Return (X, Y) of the center of cell containing provided text 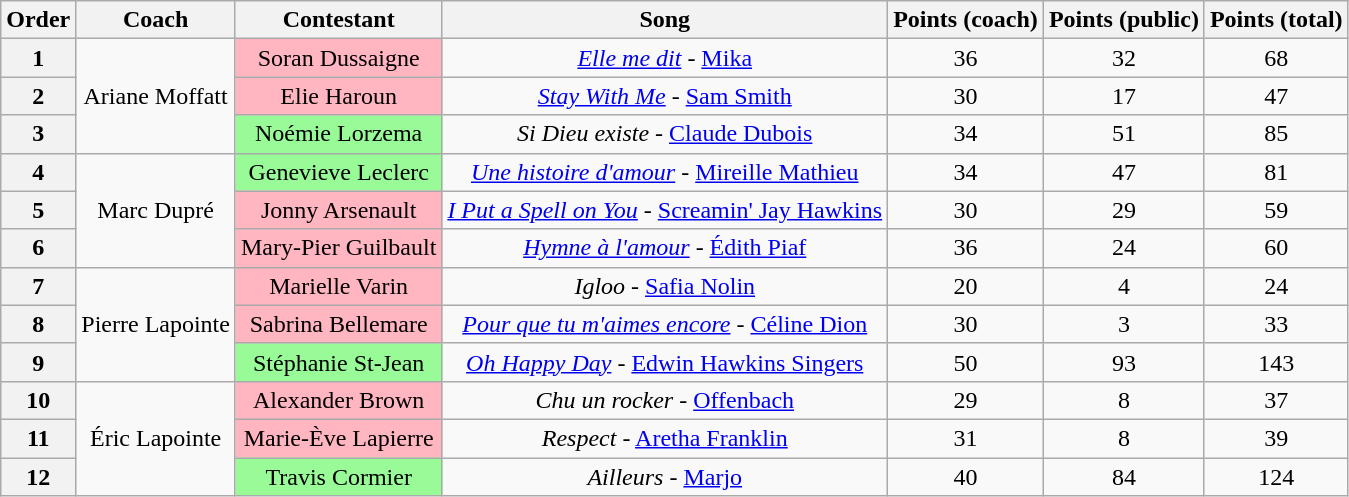
143 (1276, 362)
Marielle Varin (338, 286)
Marie-Ève Lapierre (338, 438)
Jonny Arsenault (338, 210)
60 (1276, 248)
31 (966, 438)
Soran Dussaigne (338, 58)
93 (1124, 362)
7 (38, 286)
Sabrina Bellemare (338, 324)
Hymne à l'amour - Édith Piaf (665, 248)
Respect - Aretha Franklin (665, 438)
85 (1276, 134)
Points (public) (1124, 20)
Points (total) (1276, 20)
Pierre Lapointe (156, 324)
Stay With Me - Sam Smith (665, 96)
Contestant (338, 20)
Travis Cormier (338, 477)
1 (38, 58)
11 (38, 438)
Chu un rocker - Offenbach (665, 400)
Une histoire d'amour - Mireille Mathieu (665, 172)
20 (966, 286)
Order (38, 20)
I Put a Spell on You - Screamin' Jay Hawkins (665, 210)
Ailleurs - Marjo (665, 477)
5 (38, 210)
Noémie Lorzema (338, 134)
Elie Haroun (338, 96)
39 (1276, 438)
Mary-Pier Guilbault (338, 248)
Marc Dupré (156, 210)
51 (1124, 134)
59 (1276, 210)
Points (coach) (966, 20)
12 (38, 477)
Stéphanie St-Jean (338, 362)
84 (1124, 477)
17 (1124, 96)
2 (38, 96)
Elle me dit - Mika (665, 58)
Alexander Brown (338, 400)
Ariane Moffatt (156, 96)
50 (966, 362)
40 (966, 477)
Song (665, 20)
124 (1276, 477)
Si Dieu existe - Claude Dubois (665, 134)
10 (38, 400)
Pour que tu m'aimes encore - Céline Dion (665, 324)
Oh Happy Day - Edwin Hawkins Singers (665, 362)
Coach (156, 20)
33 (1276, 324)
6 (38, 248)
81 (1276, 172)
Igloo - Safia Nolin (665, 286)
37 (1276, 400)
9 (38, 362)
68 (1276, 58)
Genevieve Leclerc (338, 172)
Éric Lapointe (156, 438)
32 (1124, 58)
